Detect which cell encompasses the target text, then output its (x, y) center coordinate. 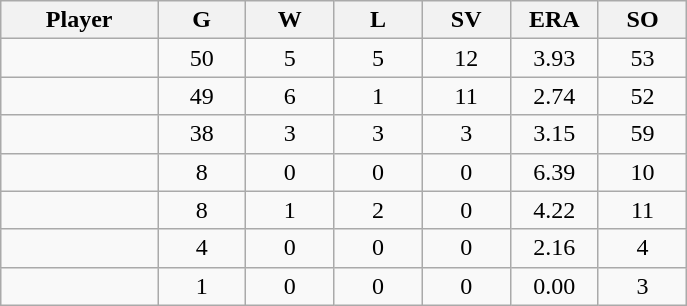
6 (290, 96)
52 (642, 96)
ERA (554, 20)
38 (202, 134)
6.39 (554, 172)
3.93 (554, 58)
SV (466, 20)
2.16 (554, 248)
L (378, 20)
SO (642, 20)
G (202, 20)
W (290, 20)
50 (202, 58)
0.00 (554, 286)
Player (80, 20)
2.74 (554, 96)
3.15 (554, 134)
59 (642, 134)
53 (642, 58)
49 (202, 96)
4.22 (554, 210)
2 (378, 210)
10 (642, 172)
12 (466, 58)
